Search for the cell housing the specified text and yield its (x, y) center coordinate. 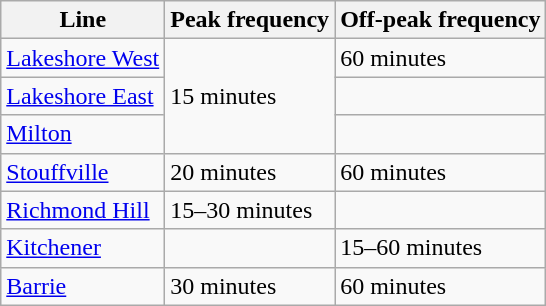
15–30 minutes (250, 210)
Barrie (83, 286)
Stouffville (83, 172)
Peak frequency (250, 20)
Off-peak frequency (440, 20)
Line (83, 20)
20 minutes (250, 172)
Lakeshore West (83, 58)
15 minutes (250, 96)
Richmond Hill (83, 210)
15–60 minutes (440, 248)
Kitchener (83, 248)
Milton (83, 134)
30 minutes (250, 286)
Lakeshore East (83, 96)
